Pinpoint the cell where the given text exists, returning its (x, y) midpoint coordinate. 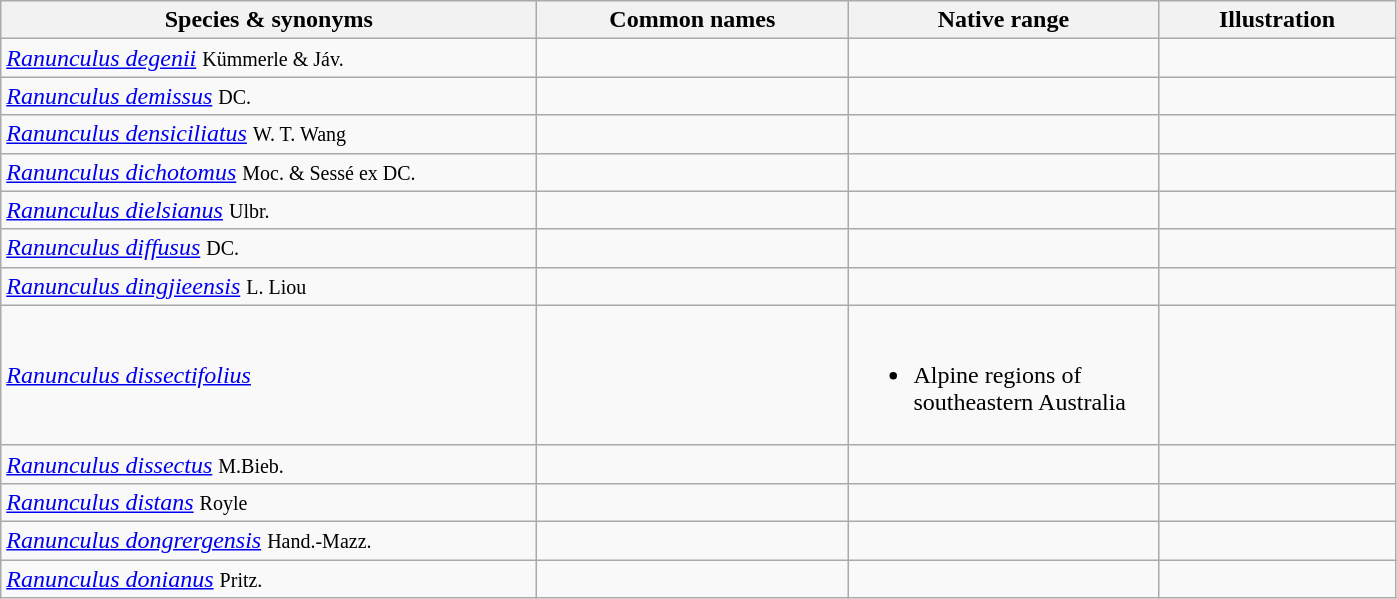
Native range (1004, 20)
Ranunculus densiciliatus W. T. Wang (269, 134)
Ranunculus demissus DC. (269, 96)
Ranunculus dingjieensis L. Liou (269, 286)
Ranunculus degenii Kümmerle & Jáv. (269, 58)
Common names (692, 20)
Ranunculus diffusus DC. (269, 248)
Alpine regions of southeastern Australia (1004, 375)
Ranunculus dielsianus Ulbr. (269, 210)
Ranunculus distans Royle (269, 502)
Ranunculus dissectifolius (269, 375)
Ranunculus dichotomus Moc. & Sessé ex DC. (269, 172)
Illustration (1277, 20)
Ranunculus donianus Pritz. (269, 579)
Species & synonyms (269, 20)
Ranunculus dongrergensis Hand.-Mazz. (269, 540)
Ranunculus dissectus M.Bieb. (269, 464)
